Return (X, Y) of the center of cell containing provided text 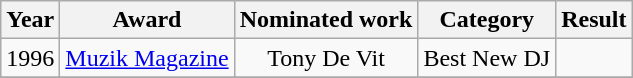
Nominated work (326, 20)
Category (487, 20)
Tony De Vit (326, 58)
Year (30, 20)
Best New DJ (487, 58)
Result (594, 20)
1996 (30, 58)
Muzik Magazine (147, 58)
Award (147, 20)
